Capture the cell that displays the provided text and extract its [x, y] central coordinate. 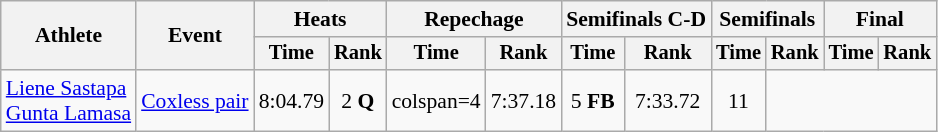
Final [880, 19]
5 FB [592, 100]
Coxless pair [194, 100]
7:33.72 [668, 100]
7:37.18 [524, 100]
Athlete [68, 36]
Event [194, 36]
Semifinals [767, 19]
Liene SastapaGunta Lamasa [68, 100]
colspan=4 [436, 100]
Heats [320, 19]
2 Q [358, 100]
Repechage [474, 19]
11 [738, 100]
Semifinals C-D [636, 19]
8:04.79 [292, 100]
